Provide the (x, y) coordinate of the cell's center where the given text is located.  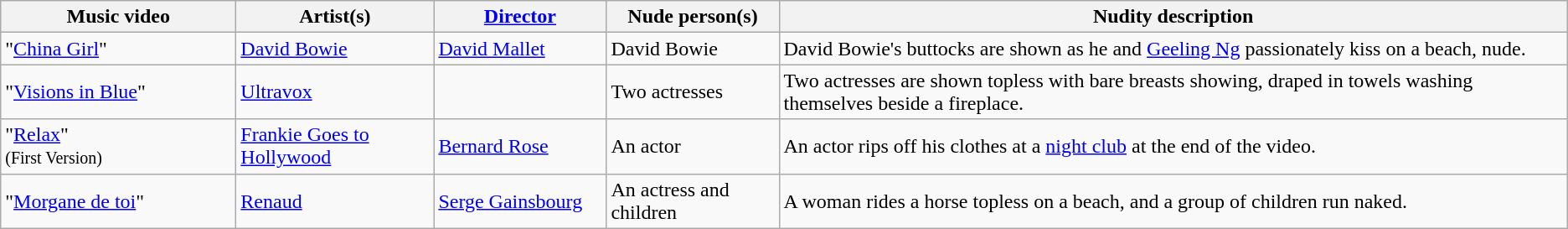
An actor rips off his clothes at a night club at the end of the video. (1173, 146)
An actress and children (693, 201)
David Mallet (520, 49)
"China Girl" (119, 49)
Nudity description (1173, 17)
"Morgane de toi" (119, 201)
Renaud (335, 201)
Two actresses are shown topless with bare breasts showing, draped in towels washing themselves beside a fireplace. (1173, 92)
Frankie Goes to Hollywood (335, 146)
Two actresses (693, 92)
Director (520, 17)
"Visions in Blue" (119, 92)
Music video (119, 17)
Artist(s) (335, 17)
An actor (693, 146)
David Bowie's buttocks are shown as he and Geeling Ng passionately kiss on a beach, nude. (1173, 49)
A woman rides a horse topless on a beach, and a group of children run naked. (1173, 201)
Ultravox (335, 92)
Serge Gainsbourg (520, 201)
Bernard Rose (520, 146)
"Relax" (First Version) (119, 146)
Nude person(s) (693, 17)
